Scan for the cell matching the given text and deliver its [x, y] coordinate at center. 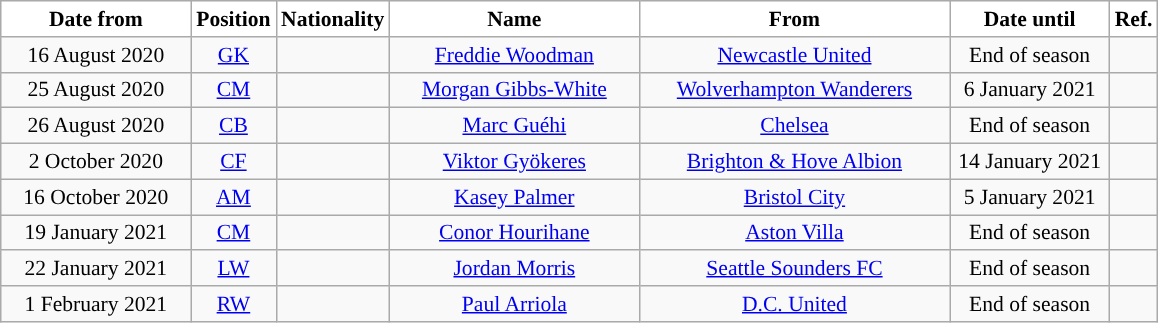
Freddie Woodman [514, 55]
Wolverhampton Wanderers [794, 90]
19 January 2021 [96, 233]
16 October 2020 [96, 197]
Morgan Gibbs-White [514, 90]
Nationality [332, 19]
Jordan Morris [514, 269]
Conor Hourihane [514, 233]
From [794, 19]
CF [234, 162]
5 January 2021 [1030, 197]
Position [234, 19]
Newcastle United [794, 55]
RW [234, 304]
Viktor Gyökeres [514, 162]
16 August 2020 [96, 55]
Ref. [1134, 19]
Date from [96, 19]
LW [234, 269]
Marc Guéhi [514, 126]
Seattle Sounders FC [794, 269]
Date until [1030, 19]
Kasey Palmer [514, 197]
6 January 2021 [1030, 90]
25 August 2020 [96, 90]
2 October 2020 [96, 162]
22 January 2021 [96, 269]
CB [234, 126]
Aston Villa [794, 233]
D.C. United [794, 304]
Chelsea [794, 126]
Brighton & Hove Albion [794, 162]
Bristol City [794, 197]
1 February 2021 [96, 304]
14 January 2021 [1030, 162]
26 August 2020 [96, 126]
Paul Arriola [514, 304]
GK [234, 55]
AM [234, 197]
Name [514, 19]
